Extract the (X, Y) coordinate from the center of the cell holding the provided text.  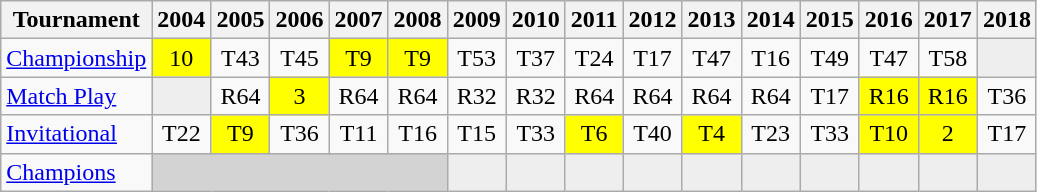
Champions (76, 172)
2018 (1006, 20)
2012 (652, 20)
T24 (594, 58)
T22 (182, 134)
2013 (712, 20)
2014 (770, 20)
T58 (948, 58)
T10 (888, 134)
2011 (594, 20)
Tournament (76, 20)
Invitational (76, 134)
T43 (240, 58)
T6 (594, 134)
T4 (712, 134)
T40 (652, 134)
2004 (182, 20)
2017 (948, 20)
T23 (770, 134)
3 (300, 96)
T37 (536, 58)
10 (182, 58)
2007 (358, 20)
2 (948, 134)
T45 (300, 58)
T11 (358, 134)
2009 (476, 20)
Match Play (76, 96)
2005 (240, 20)
2006 (300, 20)
2016 (888, 20)
2010 (536, 20)
T15 (476, 134)
T53 (476, 58)
T49 (830, 58)
2015 (830, 20)
2008 (418, 20)
Championship (76, 58)
